Detect which cell encompasses the target text, then output its [X, Y] center coordinate. 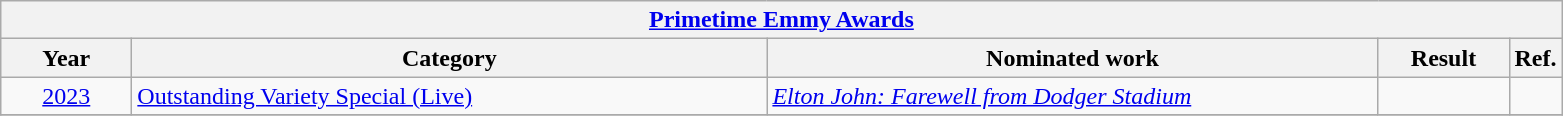
Ref. [1536, 58]
Primetime Emmy Awards [782, 20]
Category [450, 58]
Result [1444, 58]
Year [66, 58]
Elton John: Farewell from Dodger Stadium [1072, 96]
Outstanding Variety Special (Live) [450, 96]
Nominated work [1072, 58]
2023 [66, 96]
